Find where the given text appears and provide that cell's center as [x, y] coordinate. 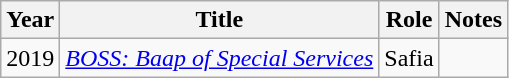
2019 [30, 58]
BOSS: Baap of Special Services [220, 58]
Year [30, 20]
Role [409, 20]
Title [220, 20]
Safia [409, 58]
Notes [473, 20]
